Return the [X, Y] coordinate for the center point of the cell that contains the specified text.  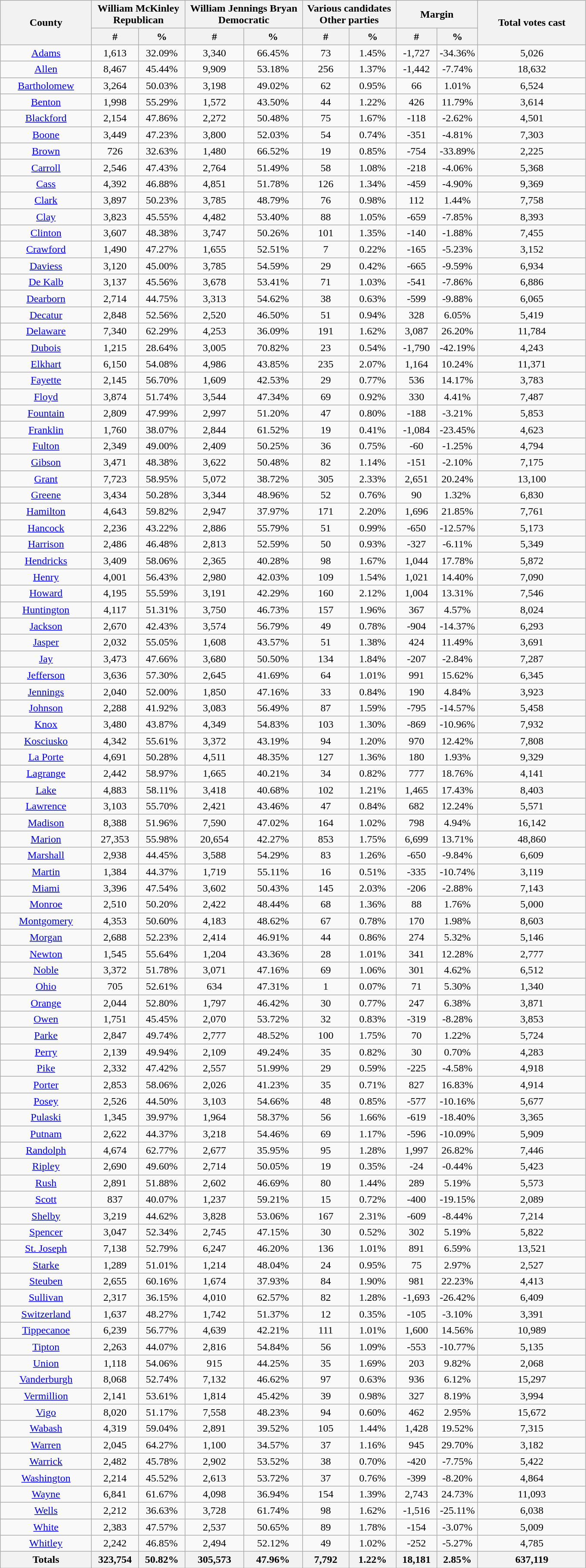
2,651 [417, 479]
-7.86% [457, 282]
1,814 [214, 1396]
Harrison [46, 544]
0.92% [373, 397]
Boone [46, 135]
1,742 [214, 1314]
3,365 [532, 1117]
Lagrange [46, 774]
3,828 [214, 1216]
2,902 [214, 1461]
1,760 [115, 429]
1.78% [373, 1527]
Noble [46, 970]
1.38% [373, 642]
Whitley [46, 1543]
Crawford [46, 250]
3,747 [214, 233]
Sullivan [46, 1298]
-10.96% [457, 724]
3,853 [532, 1019]
-4.06% [457, 167]
2,655 [115, 1281]
7,446 [532, 1150]
Brown [46, 151]
-252 [417, 1543]
58.11% [162, 790]
1,044 [417, 561]
3,622 [214, 462]
8,388 [115, 823]
328 [417, 315]
49.60% [162, 1167]
-754 [417, 151]
0.86% [373, 937]
10.24% [457, 364]
12.42% [457, 741]
4,691 [115, 757]
28.64% [162, 348]
61.52% [273, 429]
1.39% [373, 1494]
37.93% [273, 1281]
4,914 [532, 1085]
134 [326, 659]
171 [326, 512]
7,761 [532, 512]
2,844 [214, 429]
3,544 [214, 397]
-23.45% [457, 429]
Fulton [46, 446]
4,353 [115, 921]
1.16% [373, 1445]
55.79% [273, 528]
6,247 [214, 1248]
55.29% [162, 102]
5,146 [532, 937]
9.82% [457, 1363]
Grant [46, 479]
William McKinleyRepublican [139, 15]
-5.23% [457, 250]
62.77% [162, 1150]
0.83% [373, 1019]
1,797 [214, 1003]
3,897 [115, 200]
7,590 [214, 823]
4,501 [532, 118]
13,521 [532, 1248]
29.70% [457, 1445]
6,886 [532, 282]
191 [326, 331]
3,800 [214, 135]
-24 [417, 1167]
5,009 [532, 1527]
-151 [417, 462]
5,822 [532, 1232]
2,044 [115, 1003]
2,537 [214, 1527]
991 [417, 675]
51.31% [162, 610]
4,253 [214, 331]
43.85% [273, 364]
-904 [417, 626]
1.93% [457, 757]
6,609 [532, 855]
970 [417, 741]
302 [417, 1232]
0.51% [373, 872]
2,622 [115, 1134]
54.29% [273, 855]
17.43% [457, 790]
891 [417, 1248]
3,680 [214, 659]
3,923 [532, 691]
51.37% [273, 1314]
9,369 [532, 184]
1,164 [417, 364]
54.59% [273, 266]
0.54% [373, 348]
44.07% [162, 1347]
1,600 [417, 1330]
164 [326, 823]
3,874 [115, 397]
5,423 [532, 1167]
5,571 [532, 806]
634 [214, 986]
0.75% [373, 446]
50.50% [273, 659]
-327 [417, 544]
6,512 [532, 970]
Porter [46, 1085]
4,986 [214, 364]
424 [417, 642]
De Kalb [46, 282]
Pike [46, 1068]
6,345 [532, 675]
47.66% [162, 659]
46.73% [273, 610]
-596 [417, 1134]
-2.62% [457, 118]
52 [326, 495]
2,980 [214, 577]
Lake [46, 790]
Shelby [46, 1216]
4,183 [214, 921]
12.24% [457, 806]
47.27% [162, 250]
367 [417, 610]
-4.58% [457, 1068]
2,813 [214, 544]
274 [417, 937]
0.42% [373, 266]
-3.10% [457, 1314]
2,365 [214, 561]
1.84% [373, 659]
4,349 [214, 724]
Vanderburgh [46, 1380]
203 [417, 1363]
2,154 [115, 118]
6.05% [457, 315]
1,118 [115, 1363]
-599 [417, 299]
1,719 [214, 872]
52.51% [273, 250]
180 [417, 757]
3,614 [532, 102]
1,428 [417, 1429]
Jefferson [46, 675]
2,482 [115, 1461]
61.67% [162, 1494]
Jackson [46, 626]
127 [326, 757]
52.00% [162, 691]
-2.84% [457, 659]
2,527 [532, 1265]
3,607 [115, 233]
-3.07% [457, 1527]
43.36% [273, 954]
-165 [417, 250]
1.96% [373, 610]
3,480 [115, 724]
William Jennings BryanDemocratic [244, 15]
2,272 [214, 118]
2,677 [214, 1150]
14.17% [457, 380]
34.57% [273, 1445]
43.50% [273, 102]
637,119 [532, 1560]
Perry [46, 1052]
-6.11% [457, 544]
12.28% [457, 954]
9,329 [532, 757]
52.59% [273, 544]
42.29% [273, 593]
100 [326, 1036]
305,573 [214, 1560]
45.55% [162, 216]
5,909 [532, 1134]
6,524 [532, 86]
1.90% [373, 1281]
4.94% [457, 823]
Lawrence [46, 806]
Vermillion [46, 1396]
2,848 [115, 315]
Ripley [46, 1167]
705 [115, 986]
-459 [417, 184]
-319 [417, 1019]
42.03% [273, 577]
Bartholomew [46, 86]
1.21% [373, 790]
43.87% [162, 724]
6,699 [417, 839]
2,141 [115, 1396]
3,340 [214, 53]
5,677 [532, 1101]
0.93% [373, 544]
24.73% [457, 1494]
2.33% [373, 479]
3,191 [214, 593]
105 [326, 1429]
53.41% [273, 282]
4,482 [214, 216]
3,691 [532, 642]
-399 [417, 1478]
3,120 [115, 266]
67 [326, 921]
1.37% [373, 69]
3,994 [532, 1396]
54.62% [273, 299]
2,670 [115, 626]
Kosciusko [46, 741]
1,215 [115, 348]
42.53% [273, 380]
7,315 [532, 1429]
54.06% [162, 1363]
52.61% [162, 986]
12 [326, 1314]
87 [326, 708]
49.02% [273, 86]
2,745 [214, 1232]
9,909 [214, 69]
21.85% [457, 512]
68 [326, 904]
49.24% [273, 1052]
62.29% [162, 331]
3,602 [214, 888]
8,403 [532, 790]
111 [326, 1330]
1.69% [373, 1363]
2,938 [115, 855]
-7.74% [457, 69]
7,340 [115, 331]
289 [417, 1183]
3,198 [214, 86]
126 [326, 184]
48,860 [532, 839]
36.15% [162, 1298]
48.04% [273, 1265]
5,419 [532, 315]
56.77% [162, 1330]
4.62% [457, 970]
52.12% [273, 1543]
-140 [417, 233]
50.82% [162, 1560]
-541 [417, 282]
6,065 [532, 299]
46.62% [273, 1380]
13.31% [457, 593]
20.24% [457, 479]
51.99% [273, 1068]
45.78% [162, 1461]
3,449 [115, 135]
61.74% [273, 1510]
-351 [417, 135]
1.66% [373, 1117]
2,109 [214, 1052]
48.27% [162, 1314]
5,072 [214, 479]
1,480 [214, 151]
46.42% [273, 1003]
4,342 [115, 741]
7,287 [532, 659]
Rush [46, 1183]
47.96% [273, 1560]
Howard [46, 593]
2,145 [115, 380]
11,371 [532, 364]
Tippecanoe [46, 1330]
3,728 [214, 1510]
2,236 [115, 528]
1,674 [214, 1281]
47.43% [162, 167]
1,004 [417, 593]
167 [326, 1216]
8,393 [532, 216]
-2.88% [457, 888]
Gibson [46, 462]
2.20% [373, 512]
2.12% [373, 593]
4,643 [115, 512]
-8.28% [457, 1019]
51.49% [273, 167]
945 [417, 1445]
323,754 [115, 1560]
1.54% [373, 577]
Floyd [46, 397]
55.11% [273, 872]
51.88% [162, 1183]
8,020 [115, 1412]
50.03% [162, 86]
52.80% [162, 1003]
51.01% [162, 1265]
Wabash [46, 1429]
43.46% [273, 806]
2,421 [214, 806]
-7.85% [457, 216]
2.03% [373, 888]
Clay [46, 216]
1,850 [214, 691]
-1,084 [417, 429]
59.21% [273, 1199]
2,422 [214, 904]
18,632 [532, 69]
89 [326, 1527]
170 [417, 921]
682 [417, 806]
15 [326, 1199]
1.30% [373, 724]
5,872 [532, 561]
5,173 [532, 528]
915 [214, 1363]
0.22% [373, 250]
827 [417, 1085]
-42.19% [457, 348]
40.07% [162, 1199]
-2.10% [457, 462]
853 [326, 839]
1,609 [214, 380]
32.63% [162, 151]
3,783 [532, 380]
2,263 [115, 1347]
3,071 [214, 970]
11.49% [457, 642]
1.98% [457, 921]
-1,442 [417, 69]
Marshall [46, 855]
Total votes cast [532, 22]
54.83% [273, 724]
3,083 [214, 708]
5,135 [532, 1347]
48.96% [273, 495]
Huntington [46, 610]
49.94% [162, 1052]
Margin [437, 15]
936 [417, 1380]
48.35% [273, 757]
47.99% [162, 413]
50.20% [162, 904]
0.59% [373, 1068]
7,143 [532, 888]
40.28% [273, 561]
-553 [417, 1347]
48.62% [273, 921]
53.06% [273, 1216]
46.48% [162, 544]
6,934 [532, 266]
46.69% [273, 1183]
3,396 [115, 888]
1.14% [373, 462]
45.56% [162, 282]
2,853 [115, 1085]
Washington [46, 1478]
Jennings [46, 691]
-225 [417, 1068]
17.78% [457, 561]
Dearborn [46, 299]
-9.59% [457, 266]
36.94% [273, 1494]
52.79% [162, 1248]
44.62% [162, 1216]
6,841 [115, 1494]
305 [326, 479]
50.05% [273, 1167]
51.96% [162, 823]
48.44% [273, 904]
53.61% [162, 1396]
1,100 [214, 1445]
154 [326, 1494]
49.74% [162, 1036]
39.97% [162, 1117]
-9.88% [457, 299]
1.26% [373, 855]
7 [326, 250]
-118 [417, 118]
1.45% [373, 53]
Carroll [46, 167]
58.97% [162, 774]
Benton [46, 102]
42.27% [273, 839]
2,847 [115, 1036]
36.09% [273, 331]
7,758 [532, 200]
Owen [46, 1019]
48 [326, 1101]
47.31% [273, 986]
798 [417, 823]
23 [326, 348]
11,093 [532, 1494]
51.20% [273, 413]
2.07% [373, 364]
Clark [46, 200]
4.84% [457, 691]
2,510 [115, 904]
43.22% [162, 528]
157 [326, 610]
2,486 [115, 544]
2,997 [214, 413]
Daviess [46, 266]
1,465 [417, 790]
3,137 [115, 282]
5,724 [532, 1036]
2,743 [417, 1494]
44.45% [162, 855]
32.09% [162, 53]
52.03% [273, 135]
1.34% [373, 184]
112 [417, 200]
3,750 [214, 610]
58.95% [162, 479]
27,353 [115, 839]
Madison [46, 823]
8,068 [115, 1380]
-1,727 [417, 53]
26.20% [457, 331]
-3.21% [457, 413]
47.57% [162, 1527]
13.71% [457, 839]
55.05% [162, 642]
83 [326, 855]
2,520 [214, 315]
Knox [46, 724]
57.30% [162, 675]
Pulaski [46, 1117]
1.09% [373, 1347]
2.85% [457, 1560]
32 [326, 1019]
0.07% [373, 986]
0.71% [373, 1085]
55.98% [162, 839]
136 [326, 1248]
102 [326, 790]
3,823 [115, 216]
2,068 [532, 1363]
1.32% [457, 495]
Scott [46, 1199]
14.40% [457, 577]
2,212 [115, 1510]
40.68% [273, 790]
4,864 [532, 1478]
Totals [46, 1560]
2,139 [115, 1052]
62 [326, 86]
1,545 [115, 954]
-188 [417, 413]
4,413 [532, 1281]
1.06% [373, 970]
50.60% [162, 921]
3,152 [532, 250]
-659 [417, 216]
3,473 [115, 659]
5,853 [532, 413]
6,409 [532, 1298]
2,526 [115, 1101]
6,293 [532, 626]
2,040 [115, 691]
66.45% [273, 53]
3,119 [532, 872]
8,467 [115, 69]
Parke [46, 1036]
1,204 [214, 954]
190 [417, 691]
-5.27% [457, 1543]
Fountain [46, 413]
Warrick [46, 1461]
58.37% [273, 1117]
2,690 [115, 1167]
-60 [417, 446]
1.20% [373, 741]
Decatur [46, 315]
70.82% [273, 348]
6,830 [532, 495]
La Porte [46, 757]
4,319 [115, 1429]
1.03% [373, 282]
0.80% [373, 413]
5.32% [457, 937]
2,070 [214, 1019]
-154 [417, 1527]
2,613 [214, 1478]
26.82% [457, 1150]
103 [326, 724]
2,332 [115, 1068]
2.97% [457, 1265]
47.42% [162, 1068]
52.23% [162, 937]
-14.37% [457, 626]
47.15% [273, 1232]
-7.75% [457, 1461]
11,784 [532, 331]
Montgomery [46, 921]
73 [326, 53]
43.57% [273, 642]
2,414 [214, 937]
Hendricks [46, 561]
Henry [46, 577]
54.46% [273, 1134]
49.00% [162, 446]
59.04% [162, 1429]
43.19% [273, 741]
7,138 [115, 1248]
59.82% [162, 512]
55.70% [162, 806]
3,047 [115, 1232]
3,391 [532, 1314]
2,886 [214, 528]
6,150 [115, 364]
14.56% [457, 1330]
1,637 [115, 1314]
5,000 [532, 904]
2,317 [115, 1298]
Steuben [46, 1281]
Cass [46, 184]
-10.09% [457, 1134]
7,303 [532, 135]
Warren [46, 1445]
39.52% [273, 1429]
5.30% [457, 986]
726 [115, 151]
3,418 [214, 790]
Spencer [46, 1232]
Johnson [46, 708]
7,132 [214, 1380]
50.26% [273, 233]
36 [326, 446]
44.25% [273, 1363]
6.38% [457, 1003]
5,349 [532, 544]
16,142 [532, 823]
8,024 [532, 610]
1.17% [373, 1134]
2,214 [115, 1478]
2.31% [373, 1216]
50.23% [162, 200]
0.99% [373, 528]
52.56% [162, 315]
24 [326, 1265]
42.21% [273, 1330]
22.23% [457, 1281]
-665 [417, 266]
3,871 [532, 1003]
54 [326, 135]
-105 [417, 1314]
45.45% [162, 1019]
5,458 [532, 708]
3,219 [115, 1216]
Putnam [46, 1134]
1,214 [214, 1265]
-207 [417, 659]
1.59% [373, 708]
4,010 [214, 1298]
1,021 [417, 577]
36.63% [162, 1510]
Hamilton [46, 512]
47.34% [273, 397]
53.18% [273, 69]
1 [326, 986]
55.59% [162, 593]
16.83% [457, 1085]
20,654 [214, 839]
2,602 [214, 1183]
28 [326, 954]
41.23% [273, 1085]
2,442 [115, 774]
3,471 [115, 462]
50 [326, 544]
48.52% [273, 1036]
-609 [417, 1216]
145 [326, 888]
2,557 [214, 1068]
0.74% [373, 135]
-577 [417, 1101]
Wells [46, 1510]
70 [417, 1036]
56.43% [162, 577]
426 [417, 102]
Franklin [46, 429]
Martin [46, 872]
2,816 [214, 1347]
0.94% [373, 315]
55.61% [162, 741]
1,751 [115, 1019]
1.08% [373, 167]
Starke [46, 1265]
1,964 [214, 1117]
62.57% [273, 1298]
-8.44% [457, 1216]
5,422 [532, 1461]
90 [417, 495]
97 [326, 1380]
4,623 [532, 429]
330 [417, 397]
Allen [46, 69]
-19.15% [457, 1199]
8,603 [532, 921]
Posey [46, 1101]
-335 [417, 872]
3,678 [214, 282]
3,182 [532, 1445]
7,546 [532, 593]
Hancock [46, 528]
51.74% [162, 397]
41.69% [273, 675]
4,785 [532, 1543]
58 [326, 167]
6,038 [532, 1510]
2,089 [532, 1199]
66.52% [273, 151]
2,494 [214, 1543]
301 [417, 970]
-34.36% [457, 53]
7,932 [532, 724]
-4.81% [457, 135]
256 [326, 69]
5,368 [532, 167]
-0.44% [457, 1167]
1,340 [532, 986]
18.76% [457, 774]
Randolph [46, 1150]
3,409 [115, 561]
4.41% [457, 397]
1.35% [373, 233]
Ohio [46, 986]
-4.90% [457, 184]
327 [417, 1396]
4,117 [115, 610]
Miami [46, 888]
4,883 [115, 790]
-218 [417, 167]
-18.40% [457, 1117]
2,809 [115, 413]
46.91% [273, 937]
54.08% [162, 364]
4,674 [115, 1150]
1.05% [373, 216]
4,098 [214, 1494]
2,688 [115, 937]
1,237 [214, 1199]
52.34% [162, 1232]
2,242 [115, 1543]
47.54% [162, 888]
1,384 [115, 872]
Vigo [46, 1412]
-9.84% [457, 855]
341 [417, 954]
15,672 [532, 1412]
42.43% [162, 626]
Various candidatesOther parties [349, 15]
45.00% [162, 266]
6,239 [115, 1330]
7,792 [326, 1560]
4,794 [532, 446]
47.23% [162, 135]
3,636 [115, 675]
95 [326, 1150]
2,026 [214, 1085]
1,613 [115, 53]
4,001 [115, 577]
60.16% [162, 1281]
4,639 [214, 1330]
-795 [417, 708]
Elkhart [46, 364]
1,289 [115, 1265]
2,045 [115, 1445]
981 [417, 1281]
Jay [46, 659]
Tipton [46, 1347]
38.07% [162, 429]
39 [326, 1396]
48.79% [273, 200]
4,918 [532, 1068]
2,947 [214, 512]
45.52% [162, 1478]
56.70% [162, 380]
46.88% [162, 184]
-10.77% [457, 1347]
-1.88% [457, 233]
Dubois [46, 348]
4,392 [115, 184]
7,808 [532, 741]
109 [326, 577]
1,655 [214, 250]
1,998 [115, 102]
66 [417, 86]
-1.25% [457, 446]
-1,790 [417, 348]
Morgan [46, 937]
38.72% [273, 479]
-1,693 [417, 1298]
7,175 [532, 462]
50.25% [273, 446]
45.42% [273, 1396]
Newton [46, 954]
-14.57% [457, 708]
50.65% [273, 1527]
2,409 [214, 446]
80 [326, 1183]
10,989 [532, 1330]
-206 [417, 888]
33 [326, 691]
-869 [417, 724]
-420 [417, 1461]
6.12% [457, 1380]
1,608 [214, 642]
56.79% [273, 626]
55.64% [162, 954]
Clinton [46, 233]
462 [417, 1412]
1,665 [214, 774]
-25.11% [457, 1510]
56.49% [273, 708]
Wayne [46, 1494]
County [46, 22]
41.92% [162, 708]
-1,516 [417, 1510]
51.17% [162, 1412]
64 [326, 675]
247 [417, 1003]
Switzerland [46, 1314]
0.41% [373, 429]
19.52% [457, 1429]
-619 [417, 1117]
2,349 [115, 446]
44.75% [162, 299]
4,283 [532, 1052]
0.72% [373, 1199]
7,090 [532, 577]
47.86% [162, 118]
44.50% [162, 1101]
5,573 [532, 1183]
-8.20% [457, 1478]
54.84% [273, 1347]
-10.16% [457, 1101]
Orange [46, 1003]
0.60% [373, 1412]
40.21% [273, 774]
4.57% [457, 610]
2,383 [115, 1527]
4,851 [214, 184]
101 [326, 233]
52.74% [162, 1380]
3,588 [214, 855]
7,487 [532, 397]
2,225 [532, 151]
235 [326, 364]
6.59% [457, 1248]
837 [115, 1199]
536 [417, 380]
76 [326, 200]
15,297 [532, 1380]
1,696 [417, 512]
-400 [417, 1199]
3,434 [115, 495]
2,288 [115, 708]
7,723 [115, 479]
3,005 [214, 348]
Monroe [46, 904]
7,558 [214, 1412]
3,087 [417, 331]
2,645 [214, 675]
Jasper [46, 642]
34 [326, 774]
50.43% [273, 888]
-26.42% [457, 1298]
St. Joseph [46, 1248]
2,546 [115, 167]
5,026 [532, 53]
1,345 [115, 1117]
13,100 [532, 479]
1.76% [457, 904]
37.97% [273, 512]
3,218 [214, 1134]
4,141 [532, 774]
0.52% [373, 1232]
54.66% [273, 1101]
2,764 [214, 167]
7,214 [532, 1216]
3,574 [214, 626]
16 [326, 872]
3,313 [214, 299]
53.52% [273, 1461]
1,490 [115, 250]
4,511 [214, 757]
84 [326, 1281]
-12.57% [457, 528]
2,032 [115, 642]
160 [326, 593]
1,572 [214, 102]
Union [46, 1363]
3,264 [115, 86]
46.20% [273, 1248]
-10.74% [457, 872]
35.95% [273, 1150]
4,195 [115, 593]
Fayette [46, 380]
8.19% [457, 1396]
11.79% [457, 102]
Greene [46, 495]
45.44% [162, 69]
15.62% [457, 675]
47.02% [273, 823]
46.85% [162, 1543]
53.40% [273, 216]
-33.89% [457, 151]
64.27% [162, 1445]
7,455 [532, 233]
48.23% [273, 1412]
18,181 [417, 1560]
777 [417, 774]
3,344 [214, 495]
Delaware [46, 331]
46.50% [273, 315]
Marion [46, 839]
1,997 [417, 1150]
White [46, 1527]
Blackford [46, 118]
Adams [46, 53]
2.95% [457, 1412]
4,243 [532, 348]
